Determine the [x, y] coordinate at the center of the cell enclosing the given text.  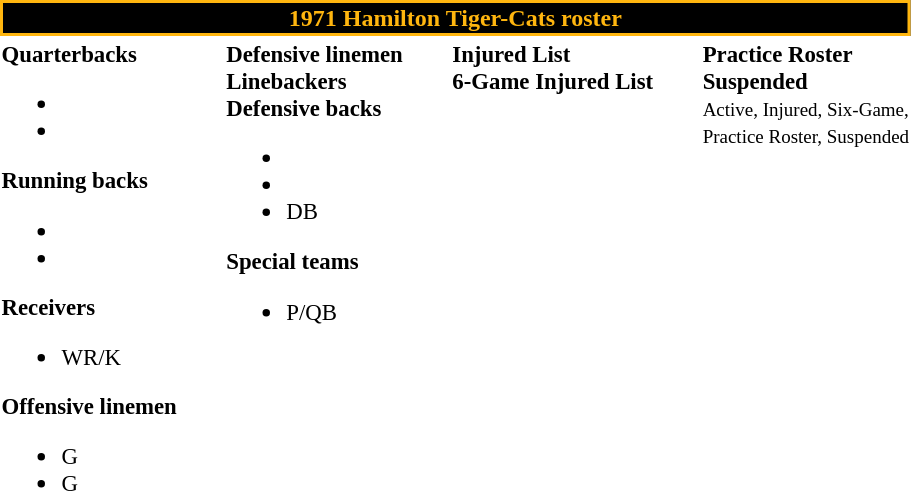
1971 Hamilton Tiger-Cats roster [456, 18]
